From the cell containing the given text, extract its center point as [X, Y] coordinate. 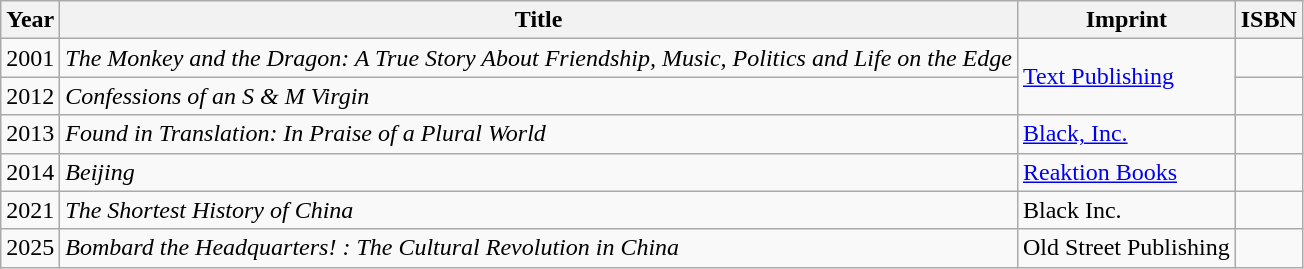
Found in Translation: In Praise of a Plural World [539, 134]
Year [30, 20]
2014 [30, 172]
Old Street Publishing [1126, 248]
Confessions of an S & M Virgin [539, 96]
Imprint [1126, 20]
Title [539, 20]
Black, Inc. [1126, 134]
The Monkey and the Dragon: A True Story About Friendship, Music, Politics and Life on the Edge [539, 58]
Reaktion Books [1126, 172]
2013 [30, 134]
2021 [30, 210]
2012 [30, 96]
Black Inc. [1126, 210]
Text Publishing [1126, 77]
ISBN [1268, 20]
Bombard the Headquarters! : The Cultural Revolution in China [539, 248]
The Shortest History of China [539, 210]
Beijing [539, 172]
2001 [30, 58]
2025 [30, 248]
